Find where the given text appears and provide that cell's center as [X, Y] coordinate. 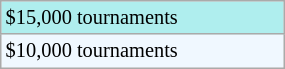
$15,000 tournaments [142, 17]
$10,000 tournaments [142, 51]
